Extract the (X, Y) coordinate from the center of the cell holding the provided text.  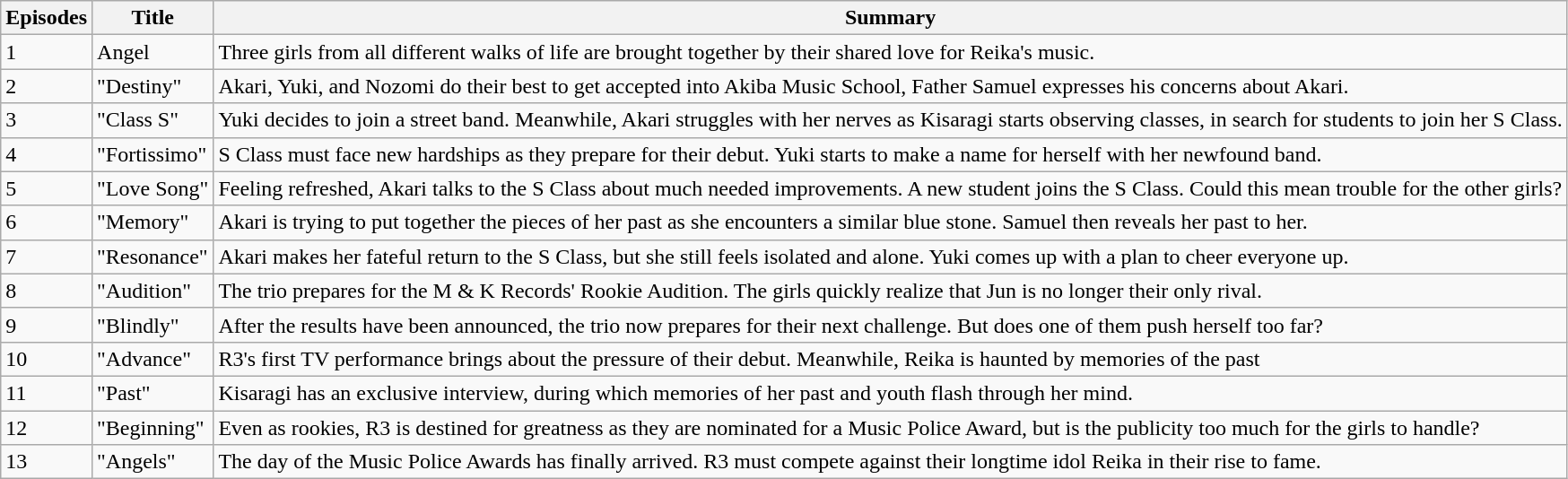
Kisaragi has an exclusive interview, during which memories of her past and youth flash through her mind. (890, 393)
Summary (890, 18)
"Past" (152, 393)
7 (47, 257)
"Beginning" (152, 428)
"Class S" (152, 120)
"Audition" (152, 291)
12 (47, 428)
2 (47, 86)
R3's first TV performance brings about the pressure of their debut. Meanwhile, Reika is haunted by memories of the past (890, 359)
10 (47, 359)
"Blindly" (152, 325)
3 (47, 120)
"Advance" (152, 359)
Even as rookies, R3 is destined for greatness as they are nominated for a Music Police Award, but is the publicity too much for the girls to handle? (890, 428)
S Class must face new hardships as they prepare for their debut. Yuki starts to make a name for herself with her newfound band. (890, 154)
"Love Song" (152, 188)
"Destiny" (152, 86)
"Resonance" (152, 257)
Akari makes her fateful return to the S Class, but she still feels isolated and alone. Yuki comes up with a plan to cheer everyone up. (890, 257)
Title (152, 18)
9 (47, 325)
"Memory" (152, 222)
The day of the Music Police Awards has finally arrived. R3 must compete against their longtime idol Reika in their rise to fame. (890, 462)
Akari, Yuki, and Nozomi do their best to get accepted into Akiba Music School, Father Samuel expresses his concerns about Akari. (890, 86)
"Angels" (152, 462)
"Fortissimo" (152, 154)
Episodes (47, 18)
1 (47, 52)
11 (47, 393)
13 (47, 462)
8 (47, 291)
6 (47, 222)
Three girls from all different walks of life are brought together by their shared love for Reika's music. (890, 52)
4 (47, 154)
Angel (152, 52)
5 (47, 188)
The trio prepares for the M & K Records' Rookie Audition. The girls quickly realize that Jun is no longer their only rival. (890, 291)
Akari is trying to put together the pieces of her past as she encounters a similar blue stone. Samuel then reveals her past to her. (890, 222)
After the results have been announced, the trio now prepares for their next challenge. But does one of them push herself too far? (890, 325)
